Detect which cell encompasses the target text, then output its [X, Y] center coordinate. 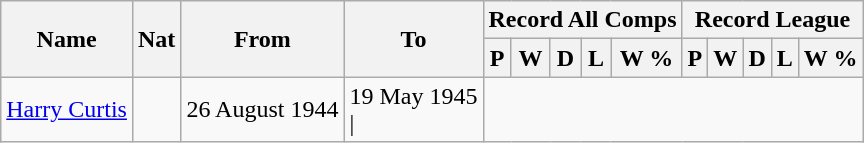
19 May 1945| [414, 110]
Nat [156, 39]
To [414, 39]
26 August 1944 [262, 110]
Record All Comps [582, 20]
Harry Curtis [67, 110]
Record League [772, 20]
From [262, 39]
Name [67, 39]
